Detect which cell encompasses the target text, then output its [x, y] center coordinate. 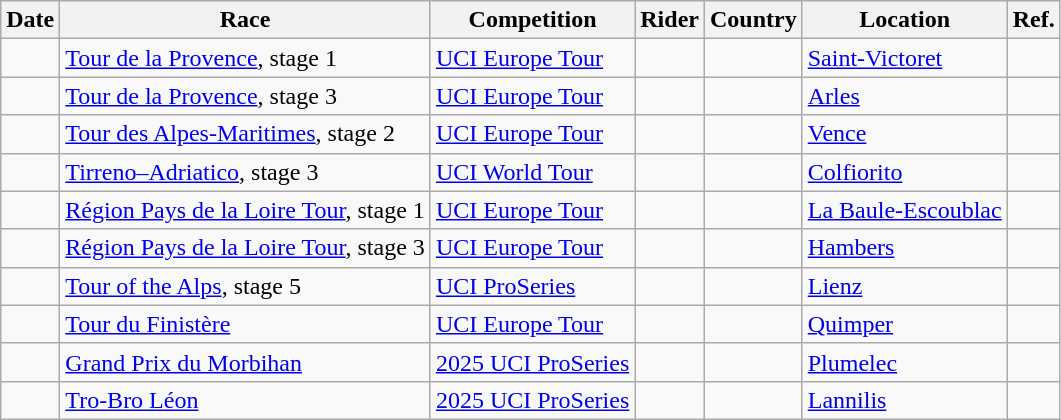
UCI ProSeries [532, 286]
Grand Prix du Morbihan [246, 362]
Vence [904, 134]
UCI World Tour [532, 172]
Ref. [1034, 20]
Saint-Victoret [904, 58]
Location [904, 20]
Tour de la Provence, stage 1 [246, 58]
Tour de la Provence, stage 3 [246, 96]
Lienz [904, 286]
Date [30, 20]
Country [753, 20]
Race [246, 20]
Région Pays de la Loire Tour, stage 3 [246, 248]
Tour des Alpes-Maritimes, stage 2 [246, 134]
Competition [532, 20]
Tour du Finistère [246, 324]
La Baule-Escoublac [904, 210]
Tirreno–Adriatico, stage 3 [246, 172]
Région Pays de la Loire Tour, stage 1 [246, 210]
Quimper [904, 324]
Tour of the Alps, stage 5 [246, 286]
Lannilis [904, 400]
Tro-Bro Léon [246, 400]
Colfiorito [904, 172]
Arles [904, 96]
Plumelec [904, 362]
Hambers [904, 248]
Rider [670, 20]
